Capture the cell that displays the provided text and extract its (X, Y) central coordinate. 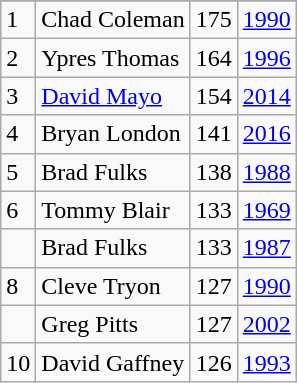
5 (18, 172)
175 (214, 20)
Cleve Tryon (113, 286)
David Gaffney (113, 362)
2014 (266, 96)
1987 (266, 248)
2016 (266, 134)
154 (214, 96)
164 (214, 58)
10 (18, 362)
141 (214, 134)
Bryan London (113, 134)
3 (18, 96)
Ypres Thomas (113, 58)
4 (18, 134)
David Mayo (113, 96)
138 (214, 172)
Tommy Blair (113, 210)
8 (18, 286)
1993 (266, 362)
1 (18, 20)
2002 (266, 324)
1969 (266, 210)
Greg Pitts (113, 324)
2 (18, 58)
6 (18, 210)
1988 (266, 172)
1996 (266, 58)
Chad Coleman (113, 20)
126 (214, 362)
